Return (x, y) of the center of cell containing provided text 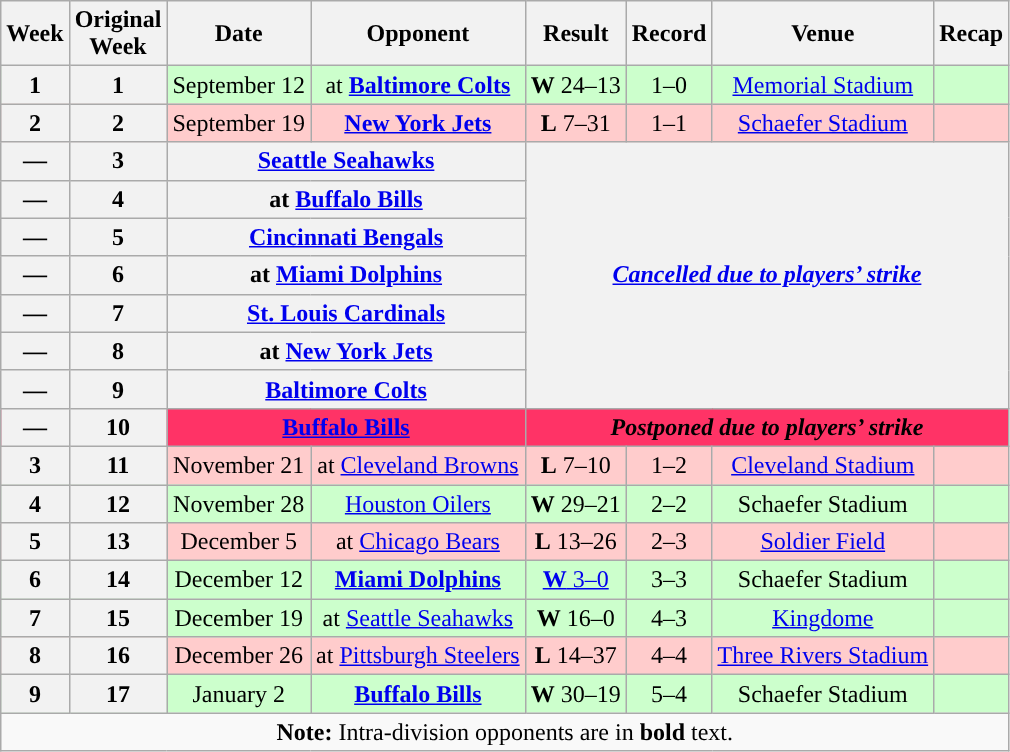
W 3–0 (576, 580)
Memorial Stadium (823, 85)
2–3 (669, 542)
Houston Oilers (418, 503)
Venue (823, 34)
at Chicago Bears (418, 542)
Three Rivers Stadium (823, 656)
4–3 (669, 618)
at New York Jets (346, 351)
September 12 (239, 85)
W 29–21 (576, 503)
14 (118, 580)
December 12 (239, 580)
at Miami Dolphins (346, 275)
W 16–0 (576, 618)
Miami Dolphins (418, 580)
W 24–13 (576, 85)
at Buffalo Bills (346, 199)
16 (118, 656)
Result (576, 34)
Cancelled due to players’ strike (767, 275)
13 (118, 542)
Kingdome (823, 618)
at Pittsburgh Steelers (418, 656)
Date (239, 34)
L 7–10 (576, 465)
St. Louis Cardinals (346, 313)
at Seattle Seahawks (418, 618)
New York Jets (418, 123)
at Cleveland Browns (418, 465)
Cleveland Stadium (823, 465)
4–4 (669, 656)
12 (118, 503)
L 14–37 (576, 656)
11 (118, 465)
2–2 (669, 503)
November 28 (239, 503)
10 (118, 427)
Soldier Field (823, 542)
Baltimore Colts (346, 389)
Recap (972, 34)
Note: Intra-division opponents are in bold text. (505, 732)
at Baltimore Colts (418, 85)
L 13–26 (576, 542)
December 26 (239, 656)
December 5 (239, 542)
September 19 (239, 123)
5–4 (669, 694)
Opponent (418, 34)
15 (118, 618)
January 2 (239, 694)
1–0 (669, 85)
November 21 (239, 465)
December 19 (239, 618)
OriginalWeek (118, 34)
Record (669, 34)
1–1 (669, 123)
Seattle Seahawks (346, 161)
1–2 (669, 465)
Week (35, 34)
W 30–19 (576, 694)
Postponed due to players’ strike (767, 427)
17 (118, 694)
Cincinnati Bengals (346, 237)
L 7–31 (576, 123)
3–3 (669, 580)
